Capture the cell that displays the provided text and extract its [x, y] central coordinate. 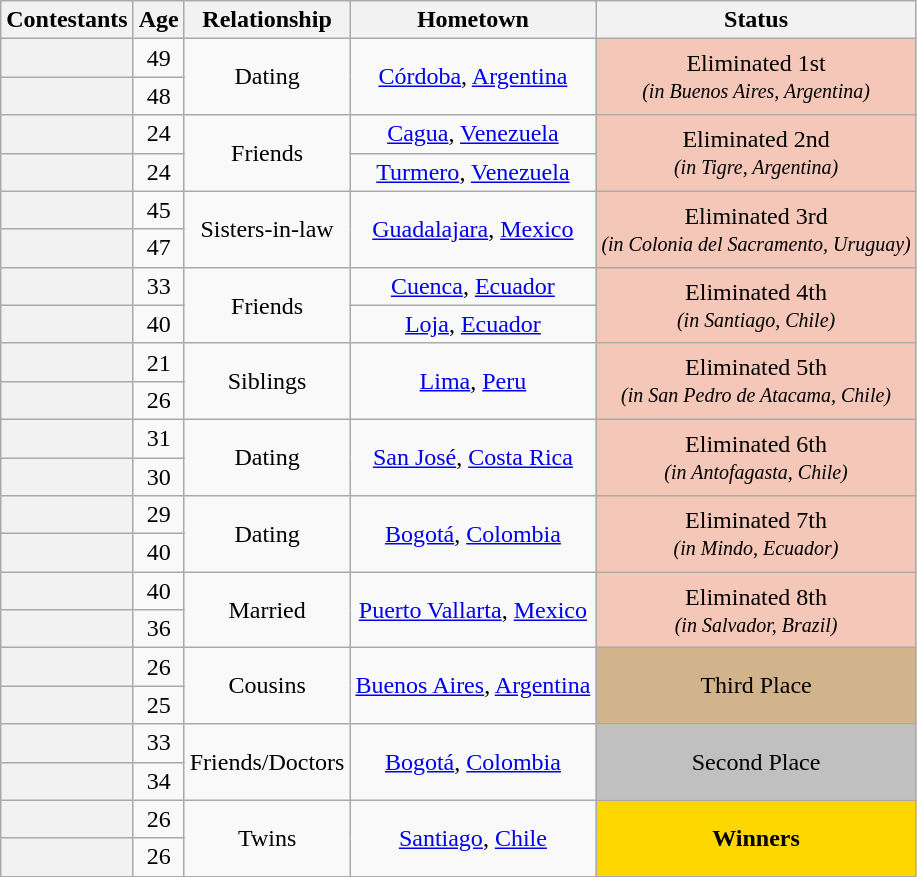
Age [158, 20]
Siblings [267, 381]
Contestants [67, 20]
Married [267, 610]
48 [158, 96]
Cousins [267, 686]
Eliminated 3rd(in Colonia del Sacramento, Uruguay) [756, 229]
Lima, Peru [473, 381]
Eliminated 1st(in Buenos Aires, Argentina) [756, 77]
29 [158, 515]
Cuenca, Ecuador [473, 286]
Winners [756, 838]
Sisters-in-law [267, 229]
31 [158, 438]
Eliminated 5th(in San Pedro de Atacama, Chile) [756, 381]
Loja, Ecuador [473, 324]
30 [158, 477]
Córdoba, Argentina [473, 77]
Eliminated 6th(in Antofagasta, Chile) [756, 457]
Status [756, 20]
34 [158, 781]
Puerto Vallarta, Mexico [473, 610]
Friends/Doctors [267, 762]
49 [158, 58]
Eliminated 8th(in Salvador, Brazil) [756, 610]
Buenos Aires, Argentina [473, 686]
Cagua, Venezuela [473, 134]
Eliminated 4th(in Santiago, Chile) [756, 305]
Santiago, Chile [473, 838]
47 [158, 248]
Turmero, Venezuela [473, 172]
Third Place [756, 686]
San José, Costa Rica [473, 457]
Eliminated 7th(in Mindo, Ecuador) [756, 534]
Twins [267, 838]
36 [158, 629]
21 [158, 362]
Eliminated 2nd(in Tigre, Argentina) [756, 153]
Second Place [756, 762]
Relationship [267, 20]
Guadalajara, Mexico [473, 229]
25 [158, 705]
45 [158, 210]
Hometown [473, 20]
